Locate the cell with the specified text and output its (x, y) center coordinate. 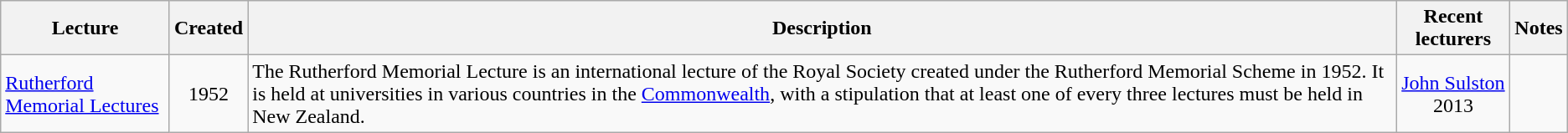
Lecture (85, 28)
Recent lecturers (1453, 28)
1952 (208, 94)
John Sulston 2013 (1453, 94)
Notes (1539, 28)
Description (823, 28)
Created (208, 28)
Rutherford Memorial Lectures (85, 94)
